From the cell containing the given text, extract its center point as [x, y] coordinate. 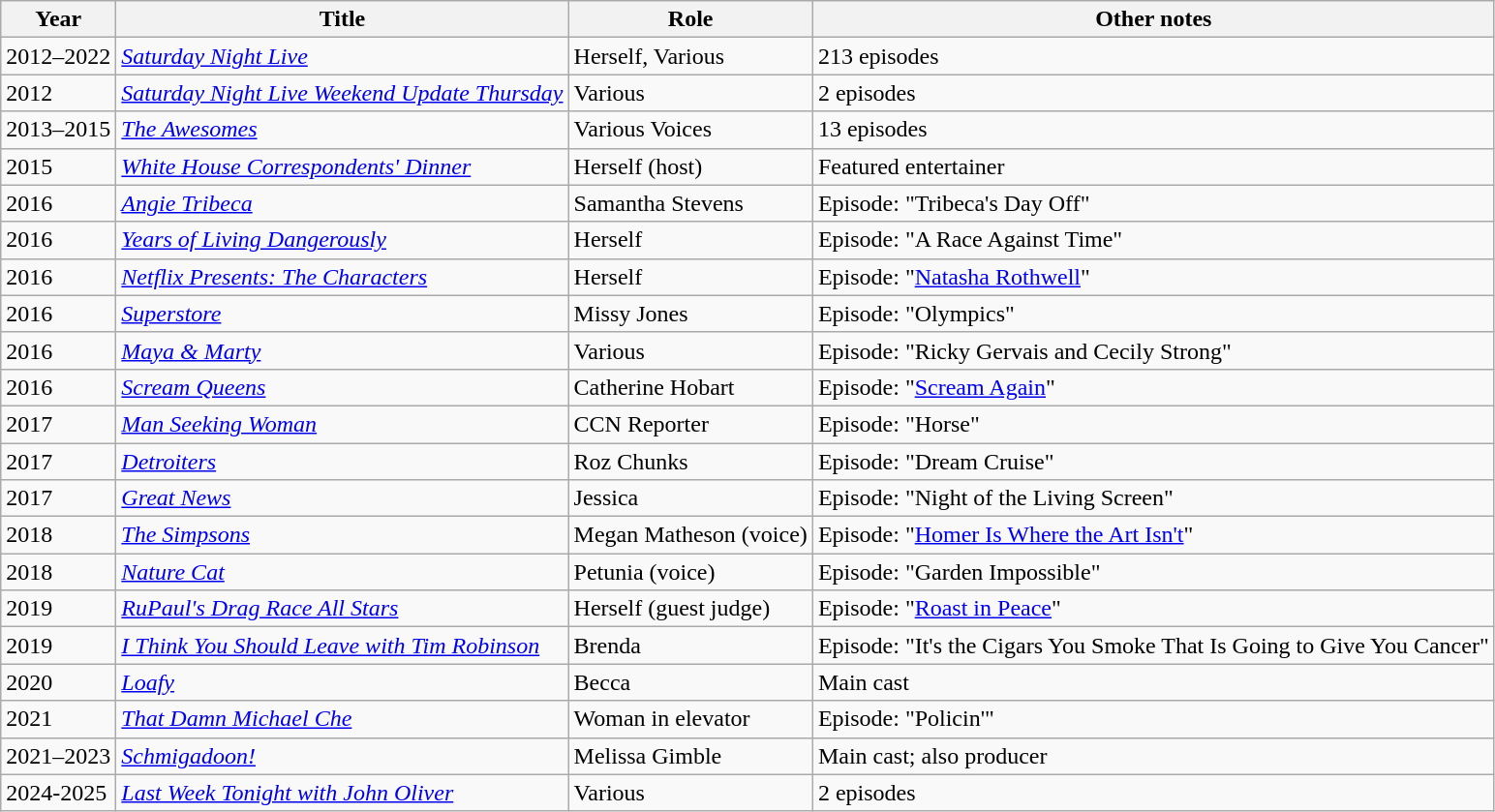
2024-2025 [58, 793]
Herself (host) [690, 166]
Becca [690, 682]
Episode: "Homer Is Where the Art Isn't" [1153, 535]
Superstore [343, 314]
Nature Cat [343, 572]
Main cast [1153, 682]
Detroiters [343, 462]
Episode: "A Race Against Time" [1153, 240]
Samantha Stevens [690, 203]
2013–2015 [58, 130]
CCN Reporter [690, 424]
2020 [58, 682]
Episode: "It's the Cigars You Smoke That Is Going to Give You Cancer" [1153, 646]
Saturday Night Live [343, 56]
Episode: "Garden Impossible" [1153, 572]
Woman in elevator [690, 719]
Various Voices [690, 130]
Schmigadoon! [343, 756]
Scream Queens [343, 387]
Loafy [343, 682]
Other notes [1153, 19]
Saturday Night Live Weekend Update Thursday [343, 93]
Episode: "Policin'" [1153, 719]
Main cast; also producer [1153, 756]
13 episodes [1153, 130]
That Damn Michael Che [343, 719]
Last Week Tonight with John Oliver [343, 793]
Episode: "Dream Cruise" [1153, 462]
Great News [343, 498]
Roz Chunks [690, 462]
White House Correspondents' Dinner [343, 166]
Maya & Marty [343, 350]
The Awesomes [343, 130]
Episode: "Natasha Rothwell" [1153, 277]
213 episodes [1153, 56]
Year [58, 19]
Role [690, 19]
2015 [58, 166]
Herself (guest judge) [690, 609]
2021 [58, 719]
Title [343, 19]
Episode: "Tribeca's Day Off" [1153, 203]
Angie Tribeca [343, 203]
Episode: "Horse" [1153, 424]
Episode: "Night of the Living Screen" [1153, 498]
Episode: "Scream Again" [1153, 387]
Megan Matheson (voice) [690, 535]
Petunia (voice) [690, 572]
Jessica [690, 498]
Brenda [690, 646]
Catherine Hobart [690, 387]
The Simpsons [343, 535]
Herself, Various [690, 56]
2012–2022 [58, 56]
Man Seeking Woman [343, 424]
Years of Living Dangerously [343, 240]
I Think You Should Leave with Tim Robinson [343, 646]
2021–2023 [58, 756]
2012 [58, 93]
RuPaul's Drag Race All Stars [343, 609]
Melissa Gimble [690, 756]
Missy Jones [690, 314]
Netflix Presents: The Characters [343, 277]
Episode: "Olympics" [1153, 314]
Episode: "Ricky Gervais and Cecily Strong" [1153, 350]
Featured entertainer [1153, 166]
Episode: "Roast in Peace" [1153, 609]
